Scan for the cell matching the given text and deliver its [x, y] coordinate at center. 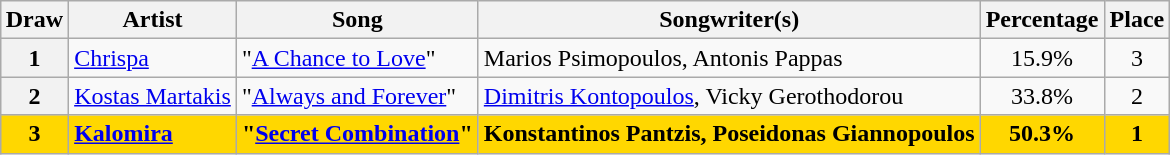
Kalomira [153, 134]
"A Chance to Love" [357, 58]
"Always and Forever" [357, 96]
Artist [153, 20]
Percentage [1042, 20]
Song [357, 20]
Draw [34, 20]
Chrispa [153, 58]
Dimitris Kontopoulos, Vicky Gerothodorou [729, 96]
"Secret Combination" [357, 134]
50.3% [1042, 134]
Marios Psimopoulos, Antonis Pappas [729, 58]
Konstantinos Pantzis, Poseidonas Giannopoulos [729, 134]
33.8% [1042, 96]
Songwriter(s) [729, 20]
Place [1137, 20]
15.9% [1042, 58]
Kostas Martakis [153, 96]
